Locate the cell with the specified text and output its (X, Y) center coordinate. 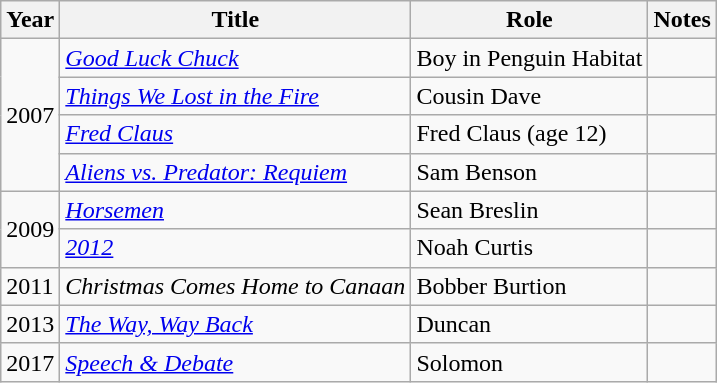
2011 (30, 286)
Duncan (530, 324)
Fred Claus (236, 134)
Year (30, 20)
2017 (30, 362)
Speech & Debate (236, 362)
Notes (682, 20)
Solomon (530, 362)
Aliens vs. Predator: Requiem (236, 172)
Noah Curtis (530, 248)
Role (530, 20)
Boy in Penguin Habitat (530, 58)
Sean Breslin (530, 210)
Cousin Dave (530, 96)
Good Luck Chuck (236, 58)
2007 (30, 115)
Horsemen (236, 210)
Sam Benson (530, 172)
Fred Claus (age 12) (530, 134)
Bobber Burtion (530, 286)
2013 (30, 324)
Title (236, 20)
Things We Lost in the Fire (236, 96)
2009 (30, 229)
Christmas Comes Home to Canaan (236, 286)
2012 (236, 248)
The Way, Way Back (236, 324)
